Capture the cell that displays the provided text and extract its (X, Y) central coordinate. 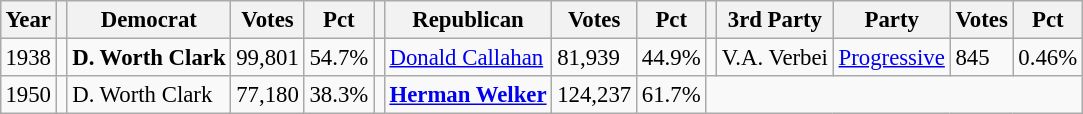
77,180 (268, 95)
Party (892, 20)
0.46% (1048, 57)
3rd Party (776, 20)
Democrat (149, 20)
Year (28, 20)
Herman Welker (468, 95)
44.9% (670, 57)
38.3% (338, 95)
V.A. Verbei (776, 57)
845 (982, 57)
61.7% (670, 95)
Progressive (892, 57)
1938 (28, 57)
124,237 (594, 95)
1950 (28, 95)
54.7% (338, 57)
Donald Callahan (468, 57)
81,939 (594, 57)
Republican (468, 20)
99,801 (268, 57)
